Capture the cell that displays the provided text and extract its [X, Y] central coordinate. 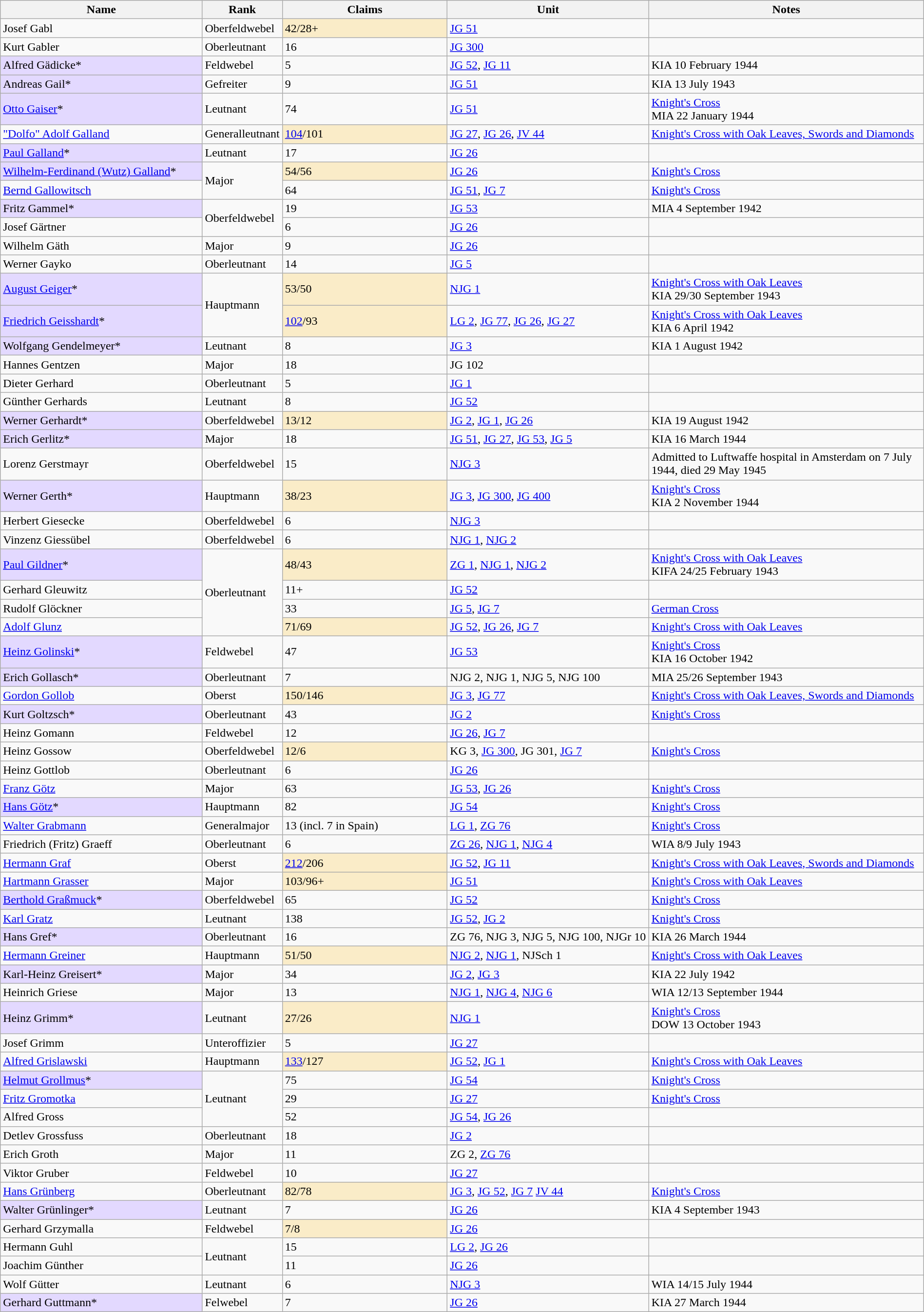
Unteroffizier [242, 1043]
103/96+ [365, 881]
Knight's Cross with Oak LeavesKIFA 24/25 February 1943 [786, 565]
19 [365, 208]
KIA 1 August 1942 [786, 346]
"Dolfo" Adolf Galland [101, 134]
Heinrich Griese [101, 993]
Hans Gref* [101, 937]
Werner Gerth* [101, 495]
Heinz Golinski* [101, 652]
Hannes Gentzen [101, 365]
74 [365, 109]
JG 52, JG 26, JG 7 [548, 627]
MIA 25/26 September 1943 [786, 677]
Rudolf Glöckner [101, 608]
Heinz Gottlob [101, 770]
LG 1, ZG 76 [548, 825]
Bernd Gallowitsch [101, 190]
KIA 4 September 1943 [786, 1210]
JG 27, JG 26, JV 44 [548, 134]
51/50 [365, 956]
Dieter Gerhard [101, 383]
Gerhard Gleuwitz [101, 589]
Walter Grabmann [101, 825]
138 [365, 918]
Walter Grünlinger* [101, 1210]
Generalmajor [242, 825]
102/93 [365, 321]
Knight's CrossKIA 2 November 1944 [786, 495]
Gerhard Grzymalla [101, 1228]
Josef Gärtner [101, 227]
Otto Gaiser* [101, 109]
JG 102 [548, 365]
33 [365, 608]
Viktor Gruber [101, 1173]
Joachim Günther [101, 1266]
NJG 1, NJG 2 [548, 539]
JG 26, JG 7 [548, 733]
KIA 13 July 1943 [786, 84]
KG 3, JG 300, JG 301, JG 7 [548, 751]
Alfred Gädicke* [101, 65]
ZG 1, NJG 1, NJG 2 [548, 565]
KIA 19 August 1942 [786, 420]
82/78 [365, 1191]
Gefreiter [242, 84]
29 [365, 1098]
Kurt Gabler [101, 47]
Hermann Greiner [101, 956]
WIA 14/15 July 1944 [786, 1284]
Knight's CrossDOW 13 October 1943 [786, 1018]
JG 3 [548, 346]
Hans Götz* [101, 807]
JG 3, JG 52, JG 7 JV 44 [548, 1191]
Unit [548, 10]
63 [365, 788]
JG 2, JG 1, JG 26 [548, 420]
Werner Gerhardt* [101, 420]
JG 53, JG 26 [548, 788]
104/101 [365, 134]
Erich Gollasch* [101, 677]
48/43 [365, 565]
WIA 12/13 September 1944 [786, 993]
August Geiger* [101, 290]
Detlev Grossfuss [101, 1136]
Fritz Gromotka [101, 1098]
Rank [242, 10]
Friedrich (Fritz) Graeff [101, 844]
Knight's Cross with Oak LeavesKIA 6 April 1942 [786, 321]
Notes [786, 10]
Wolf Gütter [101, 1284]
14 [365, 264]
11+ [365, 589]
JG 3, JG 300, JG 400 [548, 495]
Generalleutnant [242, 134]
NJG 2, NJG 1, NJG 5, NJG 100 [548, 677]
Knight's Cross with Oak LeavesKIA 29/30 September 1943 [786, 290]
LG 2, JG 77, JG 26, JG 27 [548, 321]
13/12 [365, 420]
Franz Götz [101, 788]
13 [365, 993]
JG 51, JG 27, JG 53, JG 5 [548, 439]
Werner Gayko [101, 264]
43 [365, 714]
JG 52, JG 2 [548, 918]
Friedrich Geisshardt* [101, 321]
13 (incl. 7 in Spain) [365, 825]
Knight's CrossKIA 16 October 1942 [786, 652]
KIA 22 July 1942 [786, 974]
JG 1 [548, 383]
52 [365, 1117]
Heinz Gossow [101, 751]
Vinzenz Giessübel [101, 539]
Hans Grünberg [101, 1191]
34 [365, 974]
47 [365, 652]
Berthold Graßmuck* [101, 900]
Erich Groth [101, 1154]
65 [365, 900]
12 [365, 733]
17 [365, 153]
KIA 26 March 1944 [786, 937]
10 [365, 1173]
Heinz Gomann [101, 733]
Admitted to Luftwaffe hospital in Amsterdam on 7 July 1944, died 29 May 1945 [786, 464]
42/28+ [365, 28]
JG 54, JG 26 [548, 1117]
Hermann Guhl [101, 1247]
LG 2, JG 26 [548, 1247]
Heinz Grimm* [101, 1018]
150/146 [365, 696]
53/50 [365, 290]
Erich Gerlitz* [101, 439]
Karl-Heinz Greisert* [101, 974]
JG 3, JG 77 [548, 696]
Claims [365, 10]
KIA 27 March 1944 [786, 1303]
71/69 [365, 627]
75 [365, 1080]
Alfred Grislawski [101, 1061]
Wilhelm-Ferdinand (Wutz) Galland* [101, 171]
JG 300 [548, 47]
Andreas Gail* [101, 84]
Alfred Gross [101, 1117]
JG 2, JG 3 [548, 974]
Herbert Giesecke [101, 521]
Gerhard Guttmann* [101, 1303]
NJG 2, NJG 1, NJSch 1 [548, 956]
Knight's CrossMIA 22 January 1944 [786, 109]
Kurt Goltzsch* [101, 714]
27/26 [365, 1018]
JG 5, JG 7 [548, 608]
ZG 2, ZG 76 [548, 1154]
Gordon Gollob [101, 696]
Helmut Grollmus* [101, 1080]
NJG 1, NJG 4, NJG 6 [548, 993]
82 [365, 807]
WIA 8/9 July 1943 [786, 844]
Josef Gabl [101, 28]
JG 51, JG 7 [548, 190]
Fritz Gammel* [101, 208]
Paul Galland* [101, 153]
JG 5 [548, 264]
ZG 76, NJG 3, NJG 5, NJG 100, NJGr 10 [548, 937]
212/206 [365, 862]
German Cross [786, 608]
38/23 [365, 495]
Name [101, 10]
KIA 16 March 1944 [786, 439]
Günther Gerhards [101, 402]
Hartmann Grasser [101, 881]
64 [365, 190]
Hermann Graf [101, 862]
JG 52, JG 1 [548, 1061]
Paul Gildner* [101, 565]
ZG 26, NJG 1, NJG 4 [548, 844]
Karl Gratz [101, 918]
MIA 4 September 1942 [786, 208]
Felwebel [242, 1303]
KIA 10 February 1944 [786, 65]
Wilhelm Gäth [101, 245]
Josef Grimm [101, 1043]
133/127 [365, 1061]
Lorenz Gerstmayr [101, 464]
Wolfgang Gendelmeyer* [101, 346]
7/8 [365, 1228]
54/56 [365, 171]
Adolf Glunz [101, 627]
12/6 [365, 751]
